For the text-containing cell, return its midpoint in (x, y) coordinate format. 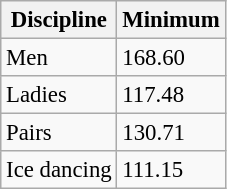
Men (59, 58)
Minimum (171, 20)
117.48 (171, 95)
111.15 (171, 170)
Ladies (59, 95)
Ice dancing (59, 170)
Discipline (59, 20)
Pairs (59, 133)
168.60 (171, 58)
130.71 (171, 133)
